Determine the [x, y] coordinate at the center of the cell enclosing the given text.  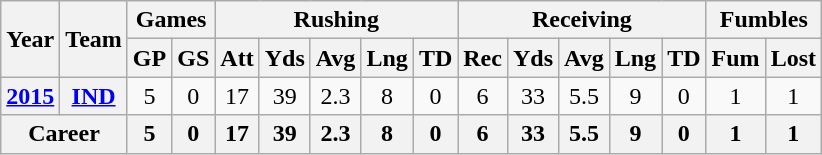
Team [94, 39]
IND [94, 96]
Year [30, 39]
Rec [483, 58]
Receiving [582, 20]
2015 [30, 96]
Rushing [336, 20]
Att [237, 58]
Fumbles [764, 20]
GS [194, 58]
Lost [793, 58]
Games [170, 20]
GP [149, 58]
Fum [736, 58]
Career [64, 134]
